Find where the given text appears and provide that cell's center as (X, Y) coordinate. 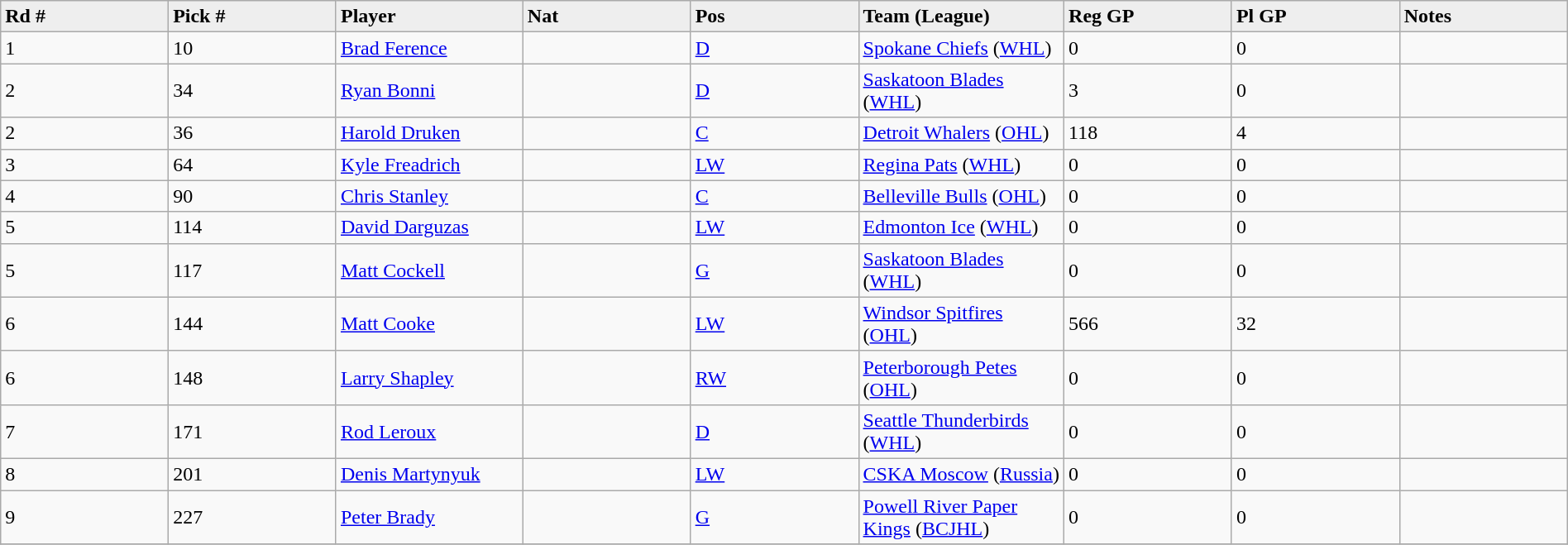
114 (253, 227)
8 (84, 474)
Player (429, 17)
90 (253, 196)
Detroit Whalers (OHL) (961, 133)
Matt Cooke (429, 324)
1 (84, 48)
Seattle Thunderbirds (WHL) (961, 432)
Reg GP (1148, 17)
CSKA Moscow (Russia) (961, 474)
7 (84, 432)
Rod Leroux (429, 432)
9 (84, 516)
Notes (1484, 17)
Belleville Bulls (OHL) (961, 196)
Pl GP (1315, 17)
Ryan Bonni (429, 91)
34 (253, 91)
Matt Cockell (429, 270)
227 (253, 516)
10 (253, 48)
Windsor Spitfires (OHL) (961, 324)
566 (1148, 324)
Pick # (253, 17)
Brad Ference (429, 48)
Pos (774, 17)
Team (League) (961, 17)
117 (253, 270)
Peter Brady (429, 516)
Regina Pats (WHL) (961, 165)
201 (253, 474)
36 (253, 133)
118 (1148, 133)
Harold Druken (429, 133)
Nat (607, 17)
64 (253, 165)
Chris Stanley (429, 196)
171 (253, 432)
Edmonton Ice (WHL) (961, 227)
Larry Shapley (429, 377)
144 (253, 324)
148 (253, 377)
David Darguzas (429, 227)
Denis Martynyuk (429, 474)
Powell River Paper Kings (BCJHL) (961, 516)
Spokane Chiefs (WHL) (961, 48)
Rd # (84, 17)
Peterborough Petes (OHL) (961, 377)
32 (1315, 324)
RW (774, 377)
Kyle Freadrich (429, 165)
